Output the [X, Y] coordinate of the center of the cell containing the given text.  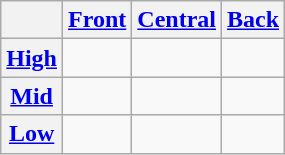
Mid [32, 96]
Back [254, 20]
High [32, 58]
Central [177, 20]
Low [32, 134]
Front [98, 20]
